Locate the cell with the specified text and output its (x, y) center coordinate. 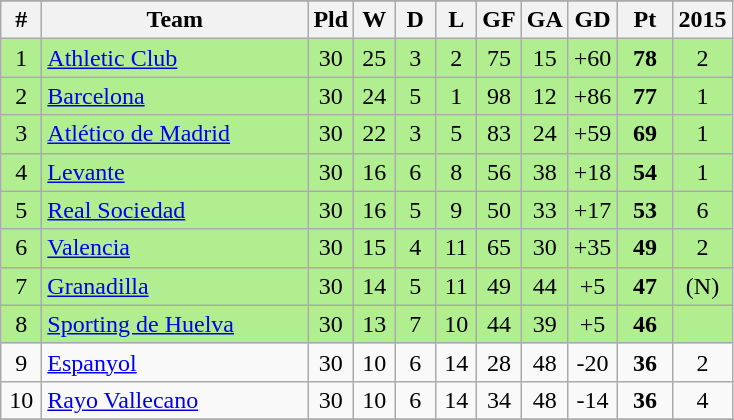
W (374, 20)
Valencia (175, 248)
78 (645, 58)
+18 (592, 172)
25 (374, 58)
83 (499, 134)
Levante (175, 172)
GD (592, 20)
47 (645, 286)
+59 (592, 134)
Rayo Vallecano (175, 400)
Team (175, 20)
34 (499, 400)
Granadilla (175, 286)
Athletic Club (175, 58)
39 (544, 324)
Pt (645, 20)
50 (499, 210)
54 (645, 172)
GF (499, 20)
Espanyol (175, 362)
+60 (592, 58)
46 (645, 324)
+86 (592, 96)
Barcelona (175, 96)
77 (645, 96)
D (416, 20)
33 (544, 210)
69 (645, 134)
75 (499, 58)
(N) (702, 286)
28 (499, 362)
+35 (592, 248)
Atlético de Madrid (175, 134)
12 (544, 96)
-14 (592, 400)
Sporting de Huelva (175, 324)
Pld (331, 20)
53 (645, 210)
GA (544, 20)
# (22, 20)
2015 (702, 20)
38 (544, 172)
98 (499, 96)
22 (374, 134)
56 (499, 172)
65 (499, 248)
+17 (592, 210)
L (456, 20)
-20 (592, 362)
Real Sociedad (175, 210)
13 (374, 324)
